Return the (x, y) coordinate for the center point of the cell that contains the specified text.  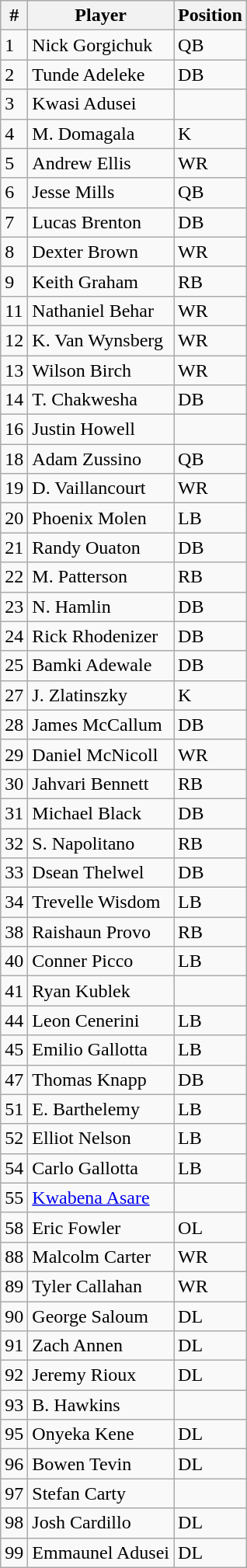
Zach Annen (101, 1346)
8 (14, 252)
41 (14, 991)
Ryan Kublek (101, 991)
13 (14, 370)
18 (14, 459)
33 (14, 873)
11 (14, 311)
Bowen Tevin (101, 1464)
Thomas Knapp (101, 1080)
Nathaniel Behar (101, 311)
Tunde Adeleke (101, 75)
16 (14, 429)
B. Hawkins (101, 1405)
Bamki Adewale (101, 666)
Wilson Birch (101, 370)
Trevelle Wisdom (101, 902)
Onyeka Kene (101, 1434)
93 (14, 1405)
S. Napolitano (101, 843)
23 (14, 607)
1 (14, 45)
19 (14, 488)
OL (210, 1227)
96 (14, 1464)
51 (14, 1109)
Player (101, 16)
J. Zlatinszky (101, 695)
Conner Picco (101, 961)
6 (14, 193)
45 (14, 1050)
Michael Black (101, 813)
Eric Fowler (101, 1227)
T. Chakwesha (101, 400)
Jahvari Bennett (101, 784)
Lucas Brenton (101, 222)
Kwasi Adusei (101, 104)
James McCallum (101, 725)
2 (14, 75)
14 (14, 400)
98 (14, 1523)
30 (14, 784)
Andrew Ellis (101, 163)
M. Patterson (101, 577)
Jesse Mills (101, 193)
9 (14, 281)
31 (14, 813)
92 (14, 1375)
Phoenix Molen (101, 518)
4 (14, 134)
Position (210, 16)
D. Vaillancourt (101, 488)
34 (14, 902)
89 (14, 1286)
Josh Cardillo (101, 1523)
20 (14, 518)
91 (14, 1346)
N. Hamlin (101, 607)
Randy Ouaton (101, 548)
Leon Cenerini (101, 1020)
12 (14, 340)
28 (14, 725)
Raishaun Provo (101, 932)
Kwabena Asare (101, 1198)
22 (14, 577)
Tyler Callahan (101, 1286)
Dsean Thelwel (101, 873)
E. Barthelemy (101, 1109)
24 (14, 636)
Emilio Gallotta (101, 1050)
Nick Gorgichuk (101, 45)
Stefan Carty (101, 1493)
7 (14, 222)
40 (14, 961)
95 (14, 1434)
Malcolm Carter (101, 1257)
88 (14, 1257)
38 (14, 932)
97 (14, 1493)
32 (14, 843)
47 (14, 1080)
21 (14, 548)
99 (14, 1552)
Elliot Nelson (101, 1139)
3 (14, 104)
52 (14, 1139)
# (14, 16)
25 (14, 666)
55 (14, 1198)
44 (14, 1020)
58 (14, 1227)
27 (14, 695)
Daniel McNicoll (101, 754)
Adam Zussino (101, 459)
5 (14, 163)
Carlo Gallotta (101, 1168)
Justin Howell (101, 429)
George Saloum (101, 1316)
Rick Rhodenizer (101, 636)
90 (14, 1316)
54 (14, 1168)
Jeremy Rioux (101, 1375)
Keith Graham (101, 281)
29 (14, 754)
Dexter Brown (101, 252)
K. Van Wynsberg (101, 340)
M. Domagala (101, 134)
Emmaunel Adusei (101, 1552)
